Determine the (x, y) coordinate at the center of the cell enclosing the given text.  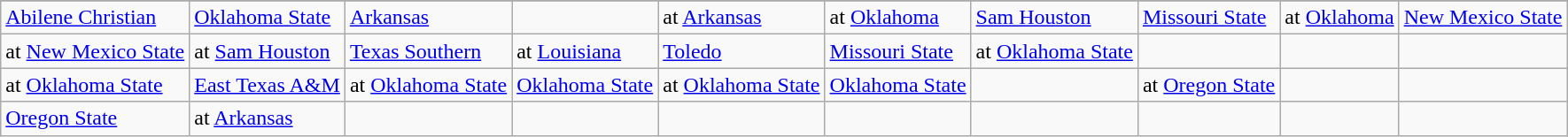
at New Mexico State (96, 51)
New Mexico State (1483, 18)
Toledo (741, 51)
East Texas A&M (268, 85)
at Louisiana (585, 51)
Abilene Christian (96, 18)
at Sam Houston (268, 51)
at Oregon State (1208, 85)
Sam Houston (1054, 18)
Oregon State (96, 118)
Texas Southern (428, 51)
Arkansas (428, 18)
